Identify which cell holds the provided text, then report its [X, Y] central coordinate. 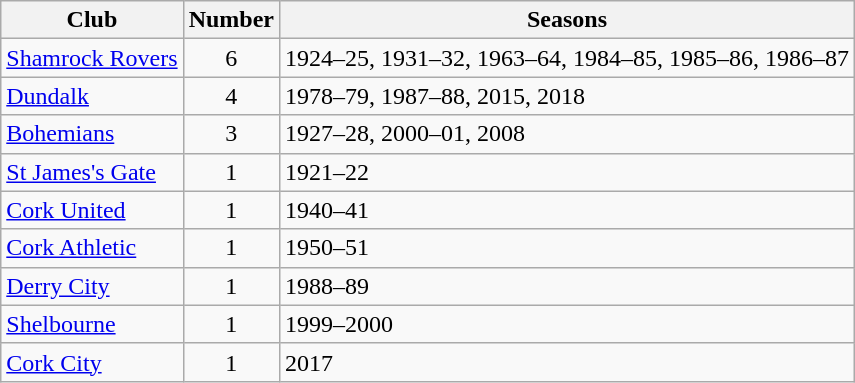
1999–2000 [568, 324]
Bohemians [92, 134]
Number [231, 20]
1978–79, 1987–88, 2015, 2018 [568, 96]
St James's Gate [92, 172]
Cork City [92, 362]
4 [231, 96]
Shelbourne [92, 324]
Club [92, 20]
Shamrock Rovers [92, 58]
Derry City [92, 286]
1988–89 [568, 286]
Dundalk [92, 96]
Cork Athletic [92, 248]
1940–41 [568, 210]
Cork United [92, 210]
3 [231, 134]
2017 [568, 362]
1924–25, 1931–32, 1963–64, 1984–85, 1985–86, 1986–87 [568, 58]
Seasons [568, 20]
1927–28, 2000–01, 2008 [568, 134]
1921–22 [568, 172]
1950–51 [568, 248]
6 [231, 58]
